Pinpoint the cell where the given text exists, returning its (x, y) midpoint coordinate. 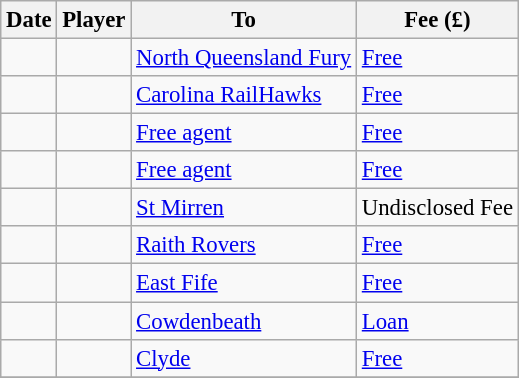
Loan (437, 321)
Raith Rovers (244, 245)
To (244, 20)
North Queensland Fury (244, 58)
Carolina RailHawks (244, 95)
Date (29, 20)
Undisclosed Fee (437, 208)
Cowdenbeath (244, 321)
East Fife (244, 283)
Player (94, 20)
Clyde (244, 358)
St Mirren (244, 208)
Fee (£) (437, 20)
